Determine the (X, Y) coordinate at the center of the cell enclosing the given text.  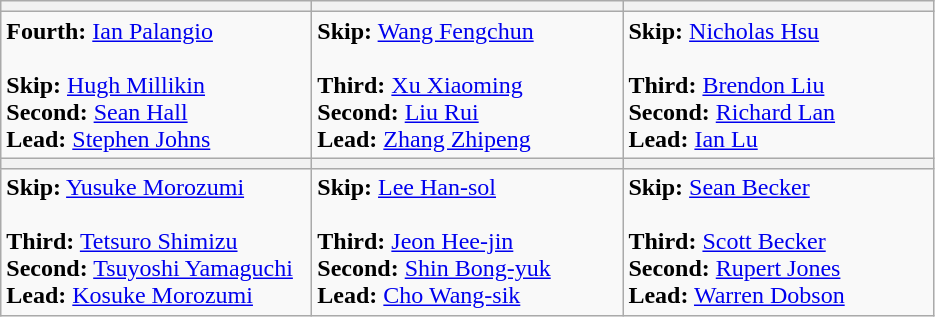
Skip: Sean Becker Third: Scott Becker Second: Rupert Jones Lead: Warren Dobson (778, 242)
Skip: Wang Fengchun Third: Xu Xiaoming Second: Liu Rui Lead: Zhang Zhipeng (468, 85)
Fourth: Ian Palangio Skip: Hugh Millikin Second: Sean Hall Lead: Stephen Johns (156, 85)
Skip: Yusuke Morozumi Third: Tetsuro Shimizu Second: Tsuyoshi Yamaguchi Lead: Kosuke Morozumi (156, 242)
Skip: Nicholas Hsu Third: Brendon Liu Second: Richard Lan Lead: Ian Lu (778, 85)
Skip: Lee Han-sol Third: Jeon Hee-jin Second: Shin Bong-yuk Lead: Cho Wang-sik (468, 242)
